Output the (X, Y) coordinate of the center of the cell containing the given text.  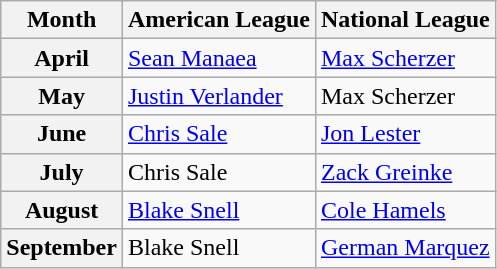
National League (405, 20)
Cole Hamels (405, 210)
Jon Lester (405, 134)
August (62, 210)
American League (218, 20)
June (62, 134)
May (62, 96)
July (62, 172)
April (62, 58)
Month (62, 20)
September (62, 248)
Sean Manaea (218, 58)
Justin Verlander (218, 96)
Zack Greinke (405, 172)
German Marquez (405, 248)
